Output the [X, Y] coordinate of the center of the cell containing the given text.  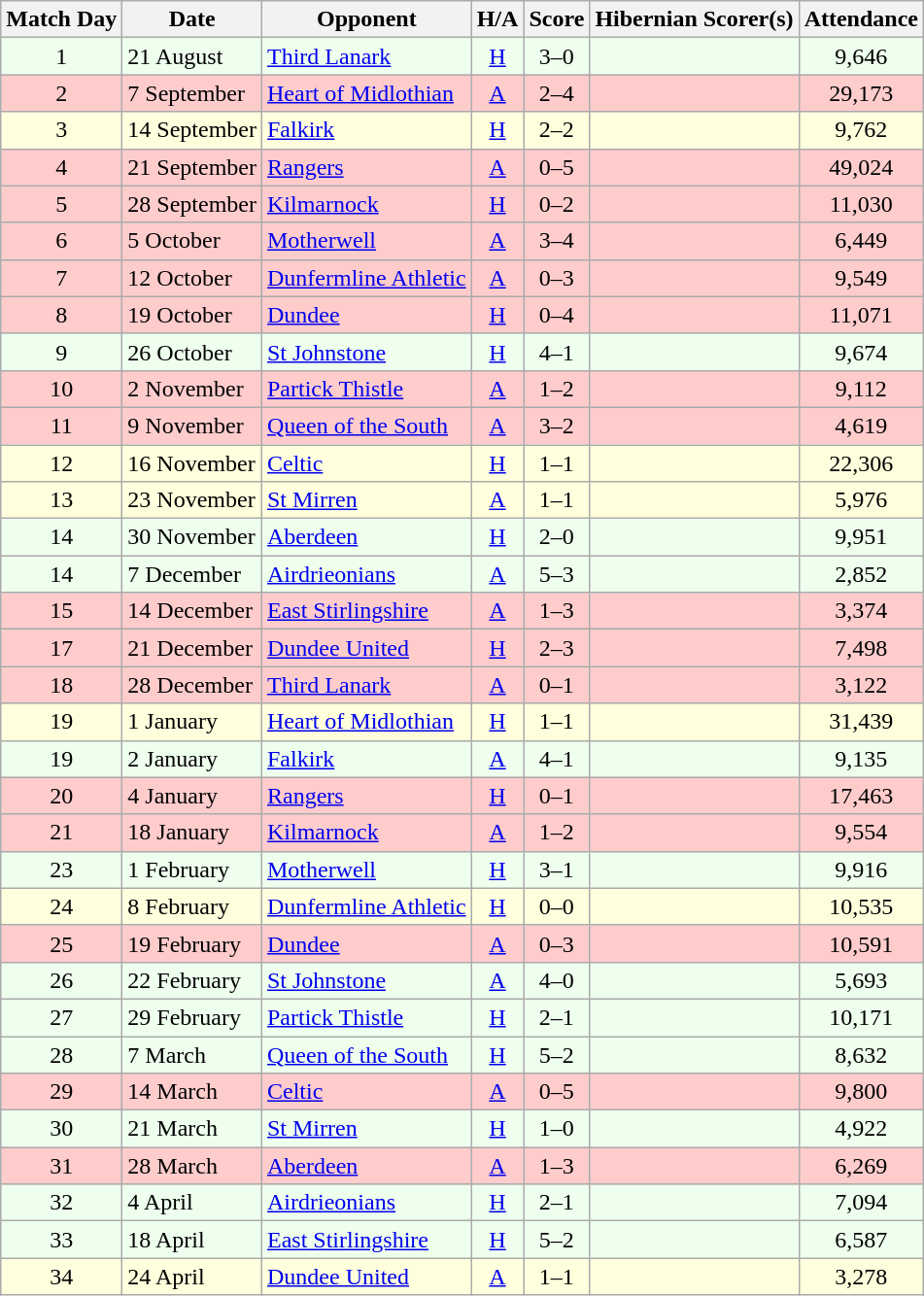
21 September [192, 167]
29 February [192, 1017]
1 [62, 56]
17 [62, 648]
12 [62, 463]
Score [557, 19]
14 December [192, 611]
Match Day [62, 19]
2 [62, 93]
4,922 [861, 1129]
9,554 [861, 833]
0–0 [557, 906]
3,122 [861, 685]
4 April [192, 1203]
33 [62, 1240]
21 [62, 833]
24 April [192, 1277]
7 [62, 278]
Opponent [366, 19]
11,071 [861, 315]
Hibernian Scorer(s) [694, 19]
18 [62, 685]
3,278 [861, 1277]
4 [62, 167]
18 January [192, 833]
23 November [192, 500]
9,916 [861, 870]
28 September [192, 204]
10,535 [861, 906]
3–4 [557, 241]
12 October [192, 278]
30 [62, 1129]
11,030 [861, 204]
7,094 [861, 1203]
8 February [192, 906]
9 November [192, 426]
Attendance [861, 19]
26 [62, 980]
2–2 [557, 130]
3–2 [557, 426]
9,951 [861, 537]
9,646 [861, 56]
2 November [192, 389]
0–4 [557, 315]
6,269 [861, 1166]
24 [62, 906]
4,619 [861, 426]
19 October [192, 315]
5 [62, 204]
14 September [192, 130]
8 [62, 315]
4 January [192, 796]
2–3 [557, 648]
26 October [192, 352]
3 [62, 130]
9,800 [861, 1092]
7 March [192, 1054]
21 December [192, 648]
3–0 [557, 56]
9,112 [861, 389]
28 December [192, 685]
20 [62, 796]
0–2 [557, 204]
7,498 [861, 648]
3,374 [861, 611]
2,852 [861, 574]
28 [62, 1054]
27 [62, 1017]
9 [62, 352]
6 [62, 241]
5,976 [861, 500]
9,135 [861, 759]
5–3 [557, 574]
21 March [192, 1129]
22 February [192, 980]
25 [62, 943]
2–4 [557, 93]
10,171 [861, 1017]
49,024 [861, 167]
2–0 [557, 537]
5 October [192, 241]
2 January [192, 759]
34 [62, 1277]
1 February [192, 870]
15 [62, 611]
13 [62, 500]
18 April [192, 1240]
11 [62, 426]
5,693 [861, 980]
17,463 [861, 796]
7 December [192, 574]
31 [62, 1166]
21 August [192, 56]
30 November [192, 537]
10 [62, 389]
6,449 [861, 241]
4–0 [557, 980]
23 [62, 870]
29 [62, 1092]
19 February [192, 943]
10,591 [861, 943]
16 November [192, 463]
8,632 [861, 1054]
9,549 [861, 278]
32 [62, 1203]
H/A [497, 19]
1–0 [557, 1129]
14 March [192, 1092]
7 September [192, 93]
6,587 [861, 1240]
9,674 [861, 352]
28 March [192, 1166]
1 January [192, 722]
9,762 [861, 130]
22,306 [861, 463]
31,439 [861, 722]
3–1 [557, 870]
Date [192, 19]
29,173 [861, 93]
